Output the (X, Y) coordinate of the center of the cell containing the given text.  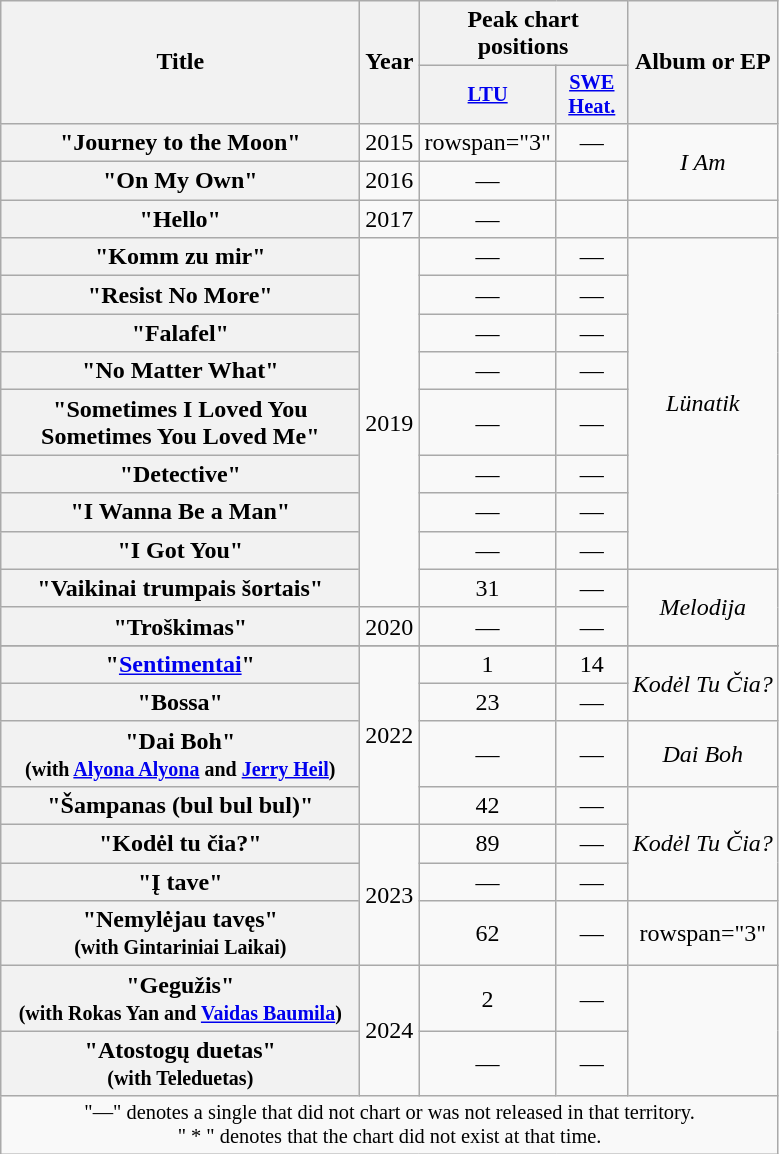
"Į tave" (180, 882)
"Hello" (180, 219)
"Dai Boh"(with Alyona Alyona and Jerry Heil) (180, 754)
2023 (390, 896)
Lünatik (702, 404)
Melodija (702, 607)
2017 (390, 219)
"Šampanas (bul bul bul)" (180, 805)
Album or EP (702, 62)
2019 (390, 423)
"Troškimas" (180, 626)
"I Wanna Be a Man" (180, 512)
"Sometimes I Loved You Sometimes You Loved Me" (180, 422)
Peak chart positions (523, 34)
"I Got You" (180, 550)
1 (488, 664)
LTU (488, 95)
Title (180, 62)
"Atostogų duetas"(with Teleduetas) (180, 1064)
"Sentimentai" (180, 664)
Dai Boh (702, 754)
2022 (390, 734)
2020 (390, 626)
2024 (390, 1031)
31 (488, 588)
"On My Own" (180, 181)
Year (390, 62)
"Vaikinai trumpais šortais" (180, 588)
"Bossa" (180, 702)
SWEHeat. (592, 95)
"Gegužis"(with Rokas Yan and Vaidas Baumila) (180, 998)
14 (592, 664)
"Resist No More" (180, 295)
"Kodėl tu čia?" (180, 844)
23 (488, 702)
42 (488, 805)
"Falafel" (180, 333)
"Komm zu mir" (180, 257)
"Nemylėjau tavęs"(with Gintariniai Laikai) (180, 934)
89 (488, 844)
"—" denotes a single that did not chart or was not released in that territory." * " denotes that the chart did not exist at that time. (390, 1125)
2016 (390, 181)
"Detective" (180, 474)
2 (488, 998)
62 (488, 934)
"No Matter What" (180, 371)
I Am (702, 161)
2015 (390, 142)
"Journey to the Moon" (180, 142)
